Detect which cell encompasses the target text, then output its [x, y] center coordinate. 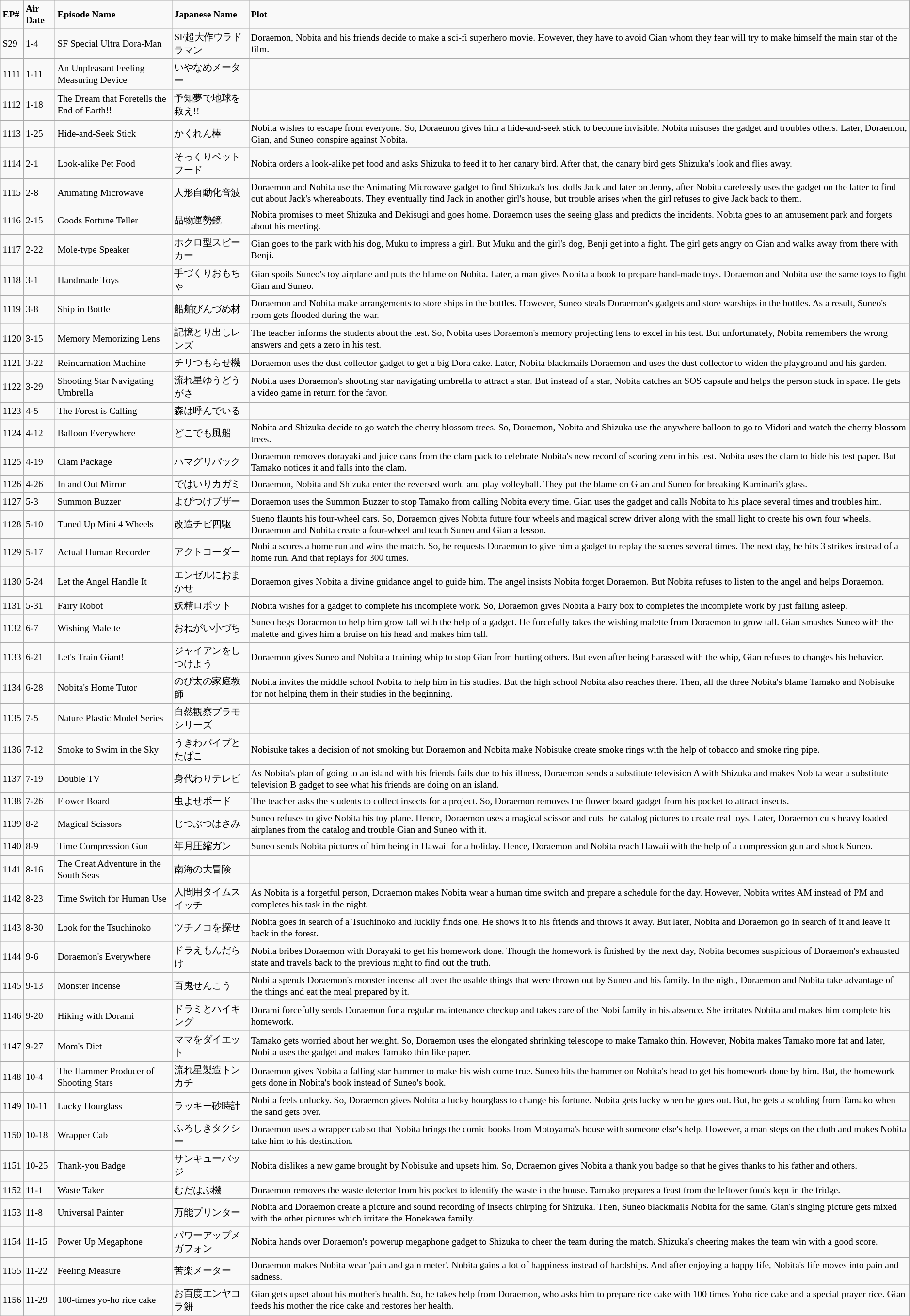
1138 [12, 801]
10-4 [39, 1077]
1123 [12, 411]
1135 [12, 718]
1126 [12, 484]
5-10 [39, 524]
Tuned Up Mini 4 Wheels [113, 524]
10-18 [39, 1135]
Plot [579, 15]
1116 [12, 220]
9-27 [39, 1046]
Waste Taker [113, 1190]
11-15 [39, 1242]
5-3 [39, 502]
8-16 [39, 870]
Power Up Megaphone [113, 1242]
むだはぶ機 [210, 1190]
6-21 [39, 657]
1128 [12, 524]
11-29 [39, 1300]
ツチノコを探せ [210, 928]
1142 [12, 899]
お百度エンヤコラ餅 [210, 1300]
Monster Incense [113, 986]
7-19 [39, 778]
1150 [12, 1135]
2-22 [39, 249]
8-23 [39, 899]
品物運勢鏡 [210, 220]
Balloon Everywhere [113, 433]
どこでも風船 [210, 433]
1129 [12, 552]
Look for the Tsuchinoko [113, 928]
11-1 [39, 1190]
1154 [12, 1242]
Hide-and-Seek Stick [113, 134]
自然観察プラモシリーズ [210, 718]
予知夢で地球を救え!! [210, 105]
Mom's Diet [113, 1046]
1131 [12, 605]
1114 [12, 163]
2-8 [39, 192]
8-9 [39, 846]
ドラミとハイキング [210, 1015]
1144 [12, 957]
1133 [12, 657]
In and Out Mirror [113, 484]
The Forest is Calling [113, 411]
1130 [12, 582]
Mole-type Speaker [113, 249]
ハマグリパック [210, 461]
1118 [12, 280]
7-26 [39, 801]
Ship in Bottle [113, 309]
1122 [12, 387]
9-13 [39, 986]
6-28 [39, 688]
そっくりペットフード [210, 163]
5-24 [39, 582]
Lucky Hourglass [113, 1106]
うきわパイプとたばこ [210, 749]
1124 [12, 433]
1137 [12, 778]
11-8 [39, 1213]
7-5 [39, 718]
森は呼んでいる [210, 411]
のび太の家庭教師 [210, 688]
妖精ロボット [210, 605]
3-22 [39, 363]
Goods Fortune Teller [113, 220]
苦楽メーター [210, 1271]
Actual Human Recorder [113, 552]
9-20 [39, 1015]
Nobita orders a look-alike pet food and asks Shizuka to feed it to her canary bird. After that, the canary bird gets Shizuka's look and flies away. [579, 163]
Episode Name [113, 15]
Nobisuke takes a decision of not smoking but Doraemon and Nobita make Nobisuke create smoke rings with the help of tobacco and smoke ring pipe. [579, 749]
8-30 [39, 928]
8-2 [39, 824]
Double TV [113, 778]
Time Compression Gun [113, 846]
11-22 [39, 1271]
1136 [12, 749]
1145 [12, 986]
1125 [12, 461]
虫よせボード [210, 801]
1148 [12, 1077]
身代わりテレビ [210, 778]
1111 [12, 74]
ホクロ型スピーカー [210, 249]
3-1 [39, 280]
4-12 [39, 433]
Let the Angel Handle It [113, 582]
Clam Package [113, 461]
5-31 [39, 605]
人形自動化音波 [210, 192]
チリつもらせ機 [210, 363]
4-19 [39, 461]
改造チビ四駆 [210, 524]
Summon Buzzer [113, 502]
1141 [12, 870]
100-times yo-ho rice cake [113, 1300]
人間用タイムスイッチ [210, 899]
Memory Memorizing Lens [113, 338]
エンゼルにおまかせ [210, 582]
1115 [12, 192]
1121 [12, 363]
Hiking with Dorami [113, 1015]
Time Switch for Human Use [113, 899]
1155 [12, 1271]
百鬼せんこう [210, 986]
流れ星ゆうどうがさ [210, 387]
ラッキー砂時計 [210, 1106]
1-4 [39, 44]
An Unpleasant Feeling Measuring Device [113, 74]
10-25 [39, 1166]
1-11 [39, 74]
Look-alike Pet Food [113, 163]
SF超大作ウラドラマン [210, 44]
Flower Board [113, 801]
The Dream that Foretells the End of Earth!! [113, 105]
いやなめメーター [210, 74]
Reincarnation Machine [113, 363]
Smoke to Swim in the Sky [113, 749]
1143 [12, 928]
Fairy Robot [113, 605]
1112 [12, 105]
1156 [12, 1300]
おねがい小づち [210, 628]
4-26 [39, 484]
1132 [12, 628]
1-18 [39, 105]
4-5 [39, 411]
SF Special Ultra Dora-Man [113, 44]
Thank-you Badge [113, 1166]
Nobita's Home Tutor [113, 688]
1113 [12, 134]
ふろしきタクシー [210, 1135]
The Hammer Producer of Shooting Stars [113, 1077]
流れ星製造トンカチ [210, 1077]
2-1 [39, 163]
年月圧縮ガン [210, 846]
1146 [12, 1015]
Japanese Name [210, 15]
5-17 [39, 552]
ではいりカガミ [210, 484]
Feeling Measure [113, 1271]
EP# [12, 15]
The teacher asks the students to collect insects for a project. So, Doraemon removes the flower board gadget from his pocket to attract insects. [579, 801]
6-7 [39, 628]
Air Date [39, 15]
記憶とり出しレンズ [210, 338]
ママをダイエット [210, 1046]
3-8 [39, 309]
パワーアップメガフォン [210, 1242]
S29 [12, 44]
7-12 [39, 749]
万能プリンター [210, 1213]
ドラえもんだらけ [210, 957]
1139 [12, 824]
The Great Adventure in the South Seas [113, 870]
Nature Plastic Model Series [113, 718]
10-11 [39, 1106]
Shooting Star Navigating Umbrella [113, 387]
Let's Train Giant! [113, 657]
南海の大冒険 [210, 870]
3-15 [39, 338]
サンキューバッジ [210, 1166]
ジャイアンをしつけよう [210, 657]
2-15 [39, 220]
1127 [12, 502]
かくれん棒 [210, 134]
1120 [12, 338]
Magical Scissors [113, 824]
Wrapper Cab [113, 1135]
Doraemon's Everywhere [113, 957]
じつぶつはさみ [210, 824]
1149 [12, 1106]
Universal Painter [113, 1213]
1147 [12, 1046]
1140 [12, 846]
1117 [12, 249]
アクトコーダー [210, 552]
Handmade Toys [113, 280]
よびつけブザー [210, 502]
Doraemon, Nobita and Shizuka enter the reversed world and play volleyball. They put the blame on Gian and Suneo for breaking Kaminari's glass. [579, 484]
手づくりおもちゃ [210, 280]
Animating Microwave [113, 192]
1134 [12, 688]
9-6 [39, 957]
3-29 [39, 387]
船舶びんづめ材 [210, 309]
1119 [12, 309]
1152 [12, 1190]
1153 [12, 1213]
Wishing Malette [113, 628]
1151 [12, 1166]
1-25 [39, 134]
